Detect which cell encompasses the target text, then output its (X, Y) center coordinate. 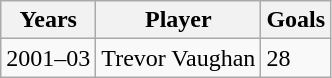
Trevor Vaughan (178, 58)
Goals (296, 20)
Years (48, 20)
Player (178, 20)
2001–03 (48, 58)
28 (296, 58)
